Locate the cell with the specified text and output its [x, y] center coordinate. 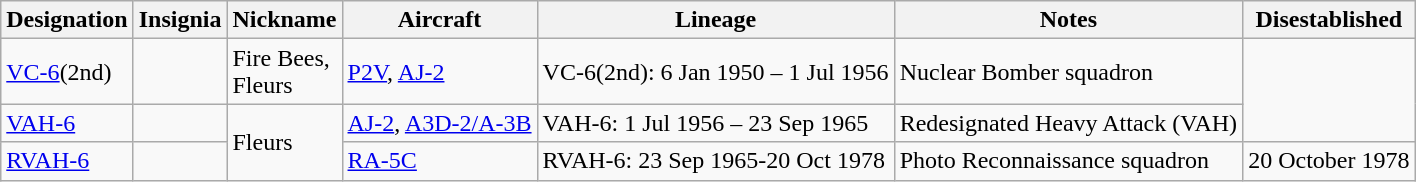
P2V, AJ-2 [440, 72]
RA-5C [440, 161]
Nuclear Bomber squadron [1068, 72]
Disestablished [1329, 20]
Nickname [284, 20]
VC-6(2nd) [67, 72]
Redesignated Heavy Attack (VAH) [1068, 123]
RVAH-6 [67, 161]
Insignia [180, 20]
Lineage [716, 20]
RVAH-6: 23 Sep 1965-20 Oct 1978 [716, 161]
VC-6(2nd): 6 Jan 1950 – 1 Jul 1956 [716, 72]
Designation [67, 20]
20 October 1978 [1329, 161]
AJ-2, A3D-2/A-3B [440, 123]
VAH-6 [67, 123]
Fleurs [284, 142]
Aircraft [440, 20]
Photo Reconnaissance squadron [1068, 161]
Fire Bees,Fleurs [284, 72]
VAH-6: 1 Jul 1956 – 23 Sep 1965 [716, 123]
Notes [1068, 20]
